Determine the [x, y] coordinate at the center of the cell enclosing the given text.  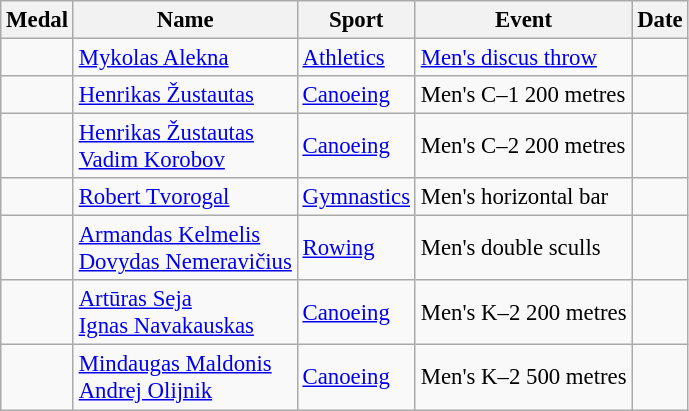
Men's horizontal bar [524, 197]
Mindaugas MaldonisAndrej Olijnik [185, 378]
Men's double sculls [524, 248]
Name [185, 20]
Robert Tvorogal [185, 197]
Sport [356, 20]
Henrikas Žustautas [185, 95]
Men's K–2 200 metres [524, 312]
Henrikas ŽustautasVadim Korobov [185, 146]
Medal [38, 20]
Athletics [356, 58]
Men's discus throw [524, 58]
Men's C–1 200 metres [524, 95]
Rowing [356, 248]
Gymnastics [356, 197]
Armandas KelmelisDovydas Nemeravičius [185, 248]
Date [660, 20]
Artūras SejaIgnas Navakauskas [185, 312]
Men's C–2 200 metres [524, 146]
Men's K–2 500 metres [524, 378]
Event [524, 20]
Mykolas Alekna [185, 58]
